Capture the cell that displays the provided text and extract its [x, y] central coordinate. 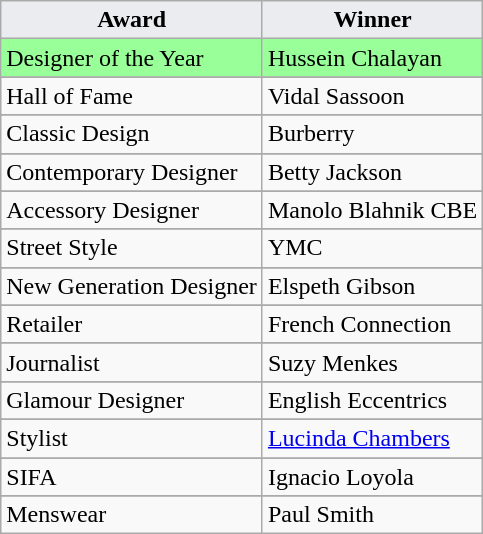
Glamour Designer [132, 400]
Journalist [132, 362]
Lucinda Chambers [372, 438]
Retailer [132, 324]
Designer of the Year [132, 58]
Vidal Sassoon [372, 96]
Paul Smith [372, 515]
Suzy Menkes [372, 362]
Stylist [132, 438]
Manolo Blahnik CBE [372, 210]
English Eccentrics [372, 400]
Menswear [132, 515]
Street Style [132, 248]
French Connection [372, 324]
Accessory Designer [132, 210]
Winner [372, 20]
Hall of Fame [132, 96]
Ignacio Loyola [372, 477]
Betty Jackson [372, 172]
New Generation Designer [132, 286]
YMC [372, 248]
SIFA [132, 477]
Award [132, 20]
Hussein Chalayan [372, 58]
Burberry [372, 134]
Classic Design [132, 134]
Contemporary Designer [132, 172]
Elspeth Gibson [372, 286]
